Locate the cell with the specified text and output its (x, y) center coordinate. 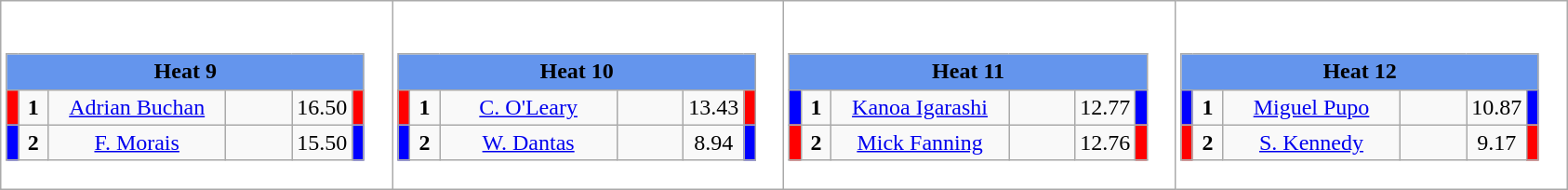
16.50 (322, 107)
Heat 11 (968, 72)
W. Dantas (528, 142)
9.17 (1497, 142)
10.87 (1497, 107)
F. Morais (138, 142)
Heat 9 1 Adrian Buchan 16.50 2 F. Morais 15.50 (197, 95)
Adrian Buchan (138, 107)
Heat 10 1 C. O'Leary 13.43 2 W. Dantas 8.94 (588, 95)
Heat 12 1 Miguel Pupo 10.87 2 S. Kennedy 9.17 (1371, 95)
12.76 (1105, 142)
Miguel Pupo (1311, 107)
12.77 (1105, 107)
Heat 10 (577, 72)
Mick Fanning (921, 142)
15.50 (322, 142)
Heat 12 (1360, 72)
S. Kennedy (1311, 142)
Heat 9 (185, 72)
Heat 11 1 Kanoa Igarashi 12.77 2 Mick Fanning 12.76 (980, 95)
C. O'Leary (528, 107)
Kanoa Igarashi (921, 107)
8.94 (714, 142)
13.43 (714, 107)
